For the text-containing cell, return its midpoint in [X, Y] coordinate format. 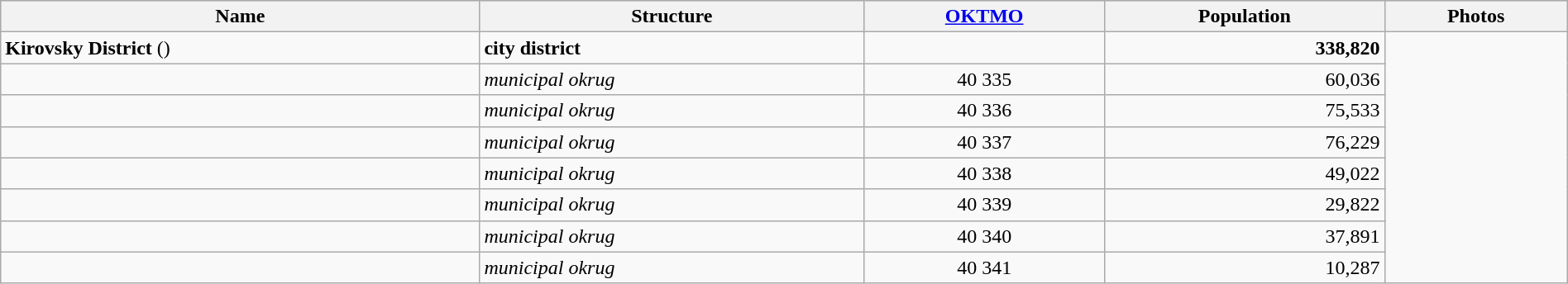
10,287 [1245, 267]
Population [1245, 17]
Structure [672, 17]
40 337 [984, 142]
60,036 [1245, 79]
40 335 [984, 79]
75,533 [1245, 111]
49,022 [1245, 173]
40 336 [984, 111]
40 341 [984, 267]
338,820 [1245, 48]
Name [240, 17]
Kirovsky District () [240, 48]
37,891 [1245, 236]
29,822 [1245, 205]
OKTMO [984, 17]
city district [672, 48]
76,229 [1245, 142]
40 340 [984, 236]
40 339 [984, 205]
Photos [1475, 17]
40 338 [984, 173]
